Scan for the cell matching the given text and deliver its [X, Y] coordinate at center. 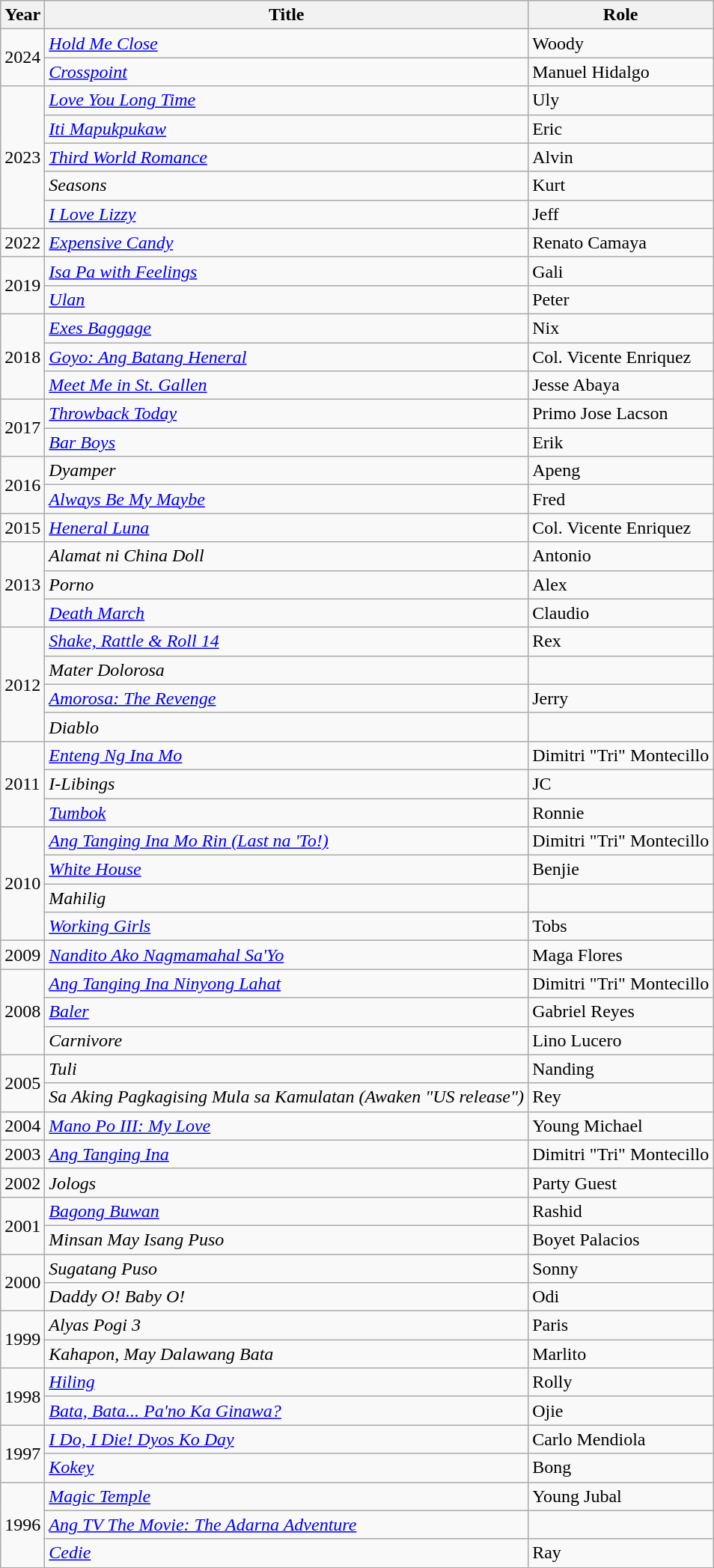
I Do, I Die! Dyos Ko Day [287, 1439]
Nandito Ako Nagmamahal Sa'Yo [287, 955]
JC [621, 784]
2023 [22, 157]
Enteng Ng Ina Mo [287, 755]
2017 [22, 428]
Porno [287, 585]
Tobs [621, 927]
Bar Boys [287, 442]
2001 [22, 1225]
Apeng [621, 471]
Tuli [287, 1069]
Gabriel Reyes [621, 1012]
Ang Tanging Ina Mo Rin (Last na 'To!) [287, 841]
Bagong Buwan [287, 1211]
Mano Po III: My Love [287, 1126]
Always Be My Maybe [287, 499]
Bata, Bata... Pa'no Ka Ginawa? [287, 1411]
Heneral Luna [287, 528]
2016 [22, 485]
Rolly [621, 1382]
Carlo Mendiola [621, 1439]
Alamat ni China Doll [287, 556]
Paris [621, 1326]
Ang TV The Movie: The Adarna Adventure [287, 1525]
Gali [621, 271]
2013 [22, 585]
2019 [22, 285]
2015 [22, 528]
Antonio [621, 556]
2003 [22, 1154]
Isa Pa with Feelings [287, 271]
Kahapon, May Dalawang Bata [287, 1354]
Shake, Rattle & Roll 14 [287, 641]
2010 [22, 884]
Exes Baggage [287, 328]
Ojie [621, 1411]
Young Jubal [621, 1496]
Marlito [621, 1354]
Uly [621, 100]
Mahilig [287, 898]
White House [287, 870]
Eric [621, 129]
Third World Romance [287, 157]
Manuel Hidalgo [621, 72]
Nix [621, 328]
Goyo: Ang Batang Heneral [287, 357]
Rex [621, 641]
Jesse Abaya [621, 385]
Crosspoint [287, 72]
Amorosa: The Revenge [287, 698]
Daddy O! Baby O! [287, 1297]
Title [287, 15]
Odi [621, 1297]
Love You Long Time [287, 100]
Renato Camaya [621, 242]
2011 [22, 784]
Hiling [287, 1382]
Carnivore [287, 1040]
2000 [22, 1283]
Ulan [287, 299]
Alex [621, 585]
Death March [287, 613]
Hold Me Close [287, 43]
1997 [22, 1453]
Fred [621, 499]
Iti Mapukpukaw [287, 129]
Ang Tanging Ina Ninyong Lahat [287, 983]
Young Michael [621, 1126]
1998 [22, 1397]
Benjie [621, 870]
Alyas Pogi 3 [287, 1326]
Tumbok [287, 812]
Kokey [287, 1468]
Magic Temple [287, 1496]
Cedie [287, 1553]
Ray [621, 1553]
2005 [22, 1083]
2012 [22, 684]
1999 [22, 1340]
Ang Tanging Ina [287, 1154]
Sugatang Puso [287, 1269]
2002 [22, 1183]
Sa Aking Pagkagising Mula sa Kamulatan (Awaken "US release") [287, 1097]
Kurt [621, 186]
Lino Lucero [621, 1040]
2004 [22, 1126]
Alvin [621, 157]
Seasons [287, 186]
1996 [22, 1525]
Minsan May Isang Puso [287, 1239]
Throwback Today [287, 414]
Year [22, 15]
Jeff [621, 214]
2022 [22, 242]
2018 [22, 356]
I-Libings [287, 784]
Claudio [621, 613]
Rashid [621, 1211]
Role [621, 15]
2008 [22, 1012]
Maga Flores [621, 955]
Working Girls [287, 927]
I Love Lizzy [287, 214]
Sonny [621, 1269]
Jerry [621, 698]
Meet Me in St. Gallen [287, 385]
Baler [287, 1012]
Dyamper [287, 471]
2009 [22, 955]
Woody [621, 43]
Primo Jose Lacson [621, 414]
Mater Dolorosa [287, 670]
Peter [621, 299]
Jologs [287, 1183]
Nanding [621, 1069]
Party Guest [621, 1183]
Bong [621, 1468]
Ronnie [621, 812]
Boyet Palacios [621, 1239]
2024 [22, 58]
Diablo [287, 727]
Expensive Candy [287, 242]
Erik [621, 442]
Rey [621, 1097]
